Detect which cell encompasses the target text, then output its [x, y] center coordinate. 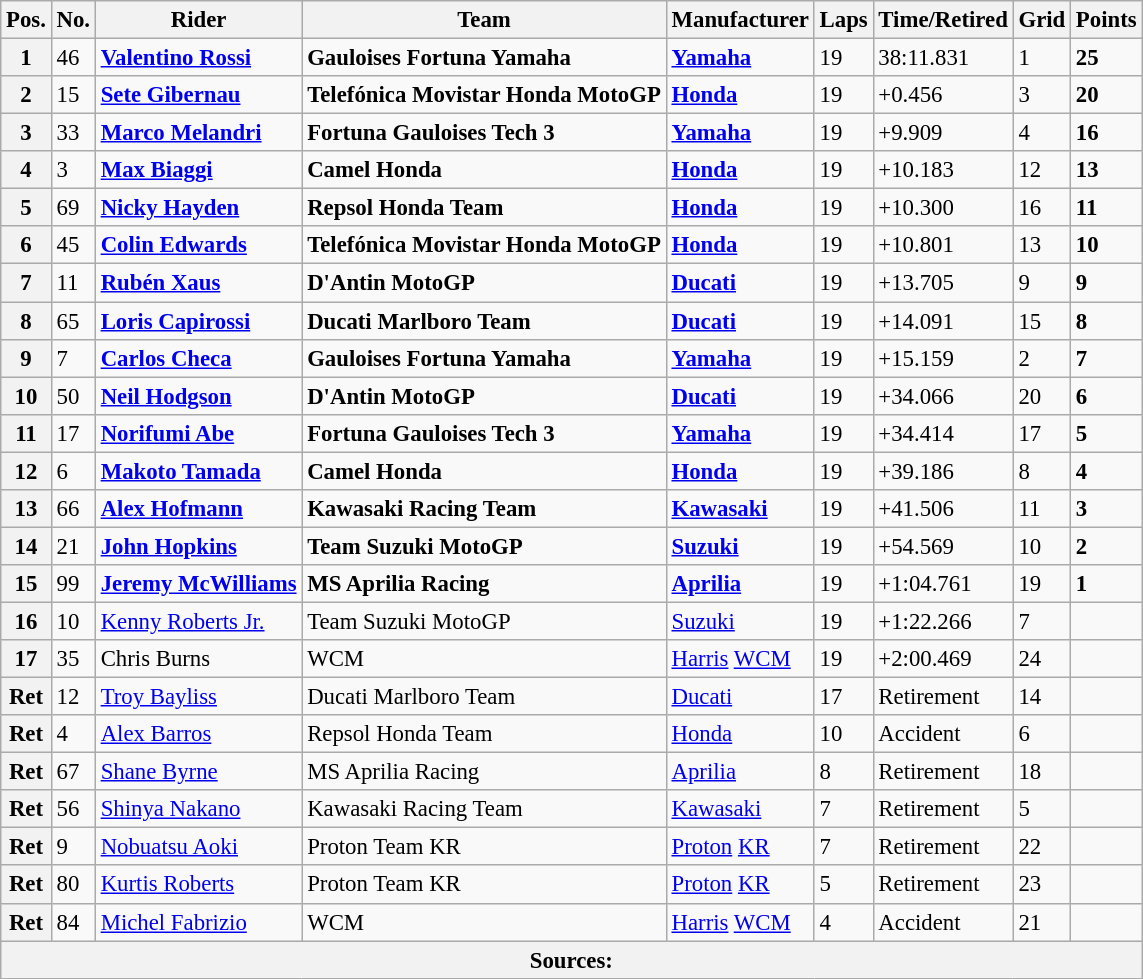
25 [1106, 58]
18 [1042, 772]
+14.091 [943, 321]
Rubén Xaus [198, 283]
+34.414 [943, 433]
Nobuatsu Aoki [198, 847]
+9.909 [943, 133]
Troy Bayliss [198, 697]
Jeremy McWilliams [198, 584]
50 [73, 396]
45 [73, 245]
35 [73, 659]
Shane Byrne [198, 772]
Alex Barros [198, 734]
+34.066 [943, 396]
22 [1042, 847]
Makoto Tamada [198, 471]
Shinya Nakano [198, 809]
Marco Melandri [198, 133]
Rider [198, 20]
80 [73, 885]
24 [1042, 659]
+15.159 [943, 358]
Michel Fabrizio [198, 922]
33 [73, 133]
Carlos Checa [198, 358]
+39.186 [943, 471]
+54.569 [943, 546]
+10.300 [943, 208]
John Hopkins [198, 546]
Max Biaggi [198, 170]
Sources: [572, 960]
38:11.831 [943, 58]
65 [73, 321]
No. [73, 20]
Neil Hodgson [198, 396]
Team [484, 20]
66 [73, 509]
+13.705 [943, 283]
84 [73, 922]
Time/Retired [943, 20]
Sete Gibernau [198, 95]
23 [1042, 885]
Grid [1042, 20]
Pos. [26, 20]
46 [73, 58]
Norifumi Abe [198, 433]
+1:22.266 [943, 621]
+10.183 [943, 170]
+2:00.469 [943, 659]
67 [73, 772]
56 [73, 809]
99 [73, 584]
Chris Burns [198, 659]
Laps [844, 20]
+0.456 [943, 95]
Nicky Hayden [198, 208]
Valentino Rossi [198, 58]
Loris Capirossi [198, 321]
+1:04.761 [943, 584]
69 [73, 208]
+41.506 [943, 509]
Kenny Roberts Jr. [198, 621]
Kurtis Roberts [198, 885]
+10.801 [943, 245]
Colin Edwards [198, 245]
Manufacturer [740, 20]
Points [1106, 20]
Alex Hofmann [198, 509]
